Identify which cell holds the provided text, then report its (x, y) central coordinate. 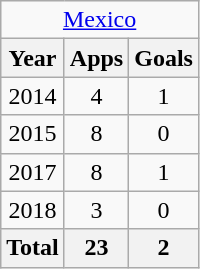
Total (33, 248)
2015 (33, 134)
Apps (96, 58)
4 (96, 96)
23 (96, 248)
2 (164, 248)
Mexico (100, 20)
2014 (33, 96)
Goals (164, 58)
2017 (33, 172)
3 (96, 210)
2018 (33, 210)
Year (33, 58)
